Scan for the cell matching the given text and deliver its (X, Y) coordinate at center. 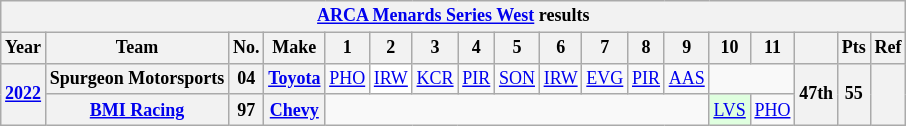
KCR (435, 78)
04 (246, 78)
Team (136, 48)
LVS (730, 110)
55 (854, 94)
SON (518, 78)
11 (772, 48)
Pts (854, 48)
Year (24, 48)
9 (686, 48)
8 (646, 48)
EVG (605, 78)
10 (730, 48)
97 (246, 110)
Toyota (294, 78)
7 (605, 48)
ARCA Menards Series West results (454, 16)
Spurgeon Motorsports (136, 78)
Ref (888, 48)
2 (392, 48)
6 (560, 48)
47th (816, 94)
1 (348, 48)
No. (246, 48)
4 (476, 48)
2022 (24, 94)
5 (518, 48)
3 (435, 48)
AAS (686, 78)
Chevy (294, 110)
Make (294, 48)
BMI Racing (136, 110)
